Return [x, y] of the center of cell containing provided text 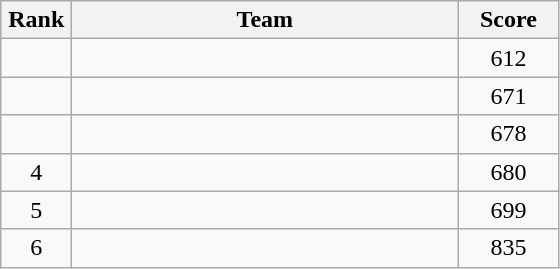
Score [508, 20]
4 [36, 172]
5 [36, 210]
680 [508, 172]
612 [508, 58]
6 [36, 248]
671 [508, 96]
699 [508, 210]
835 [508, 248]
Rank [36, 20]
678 [508, 134]
Team [265, 20]
